Pinpoint the cell where the given text exists, returning its (X, Y) midpoint coordinate. 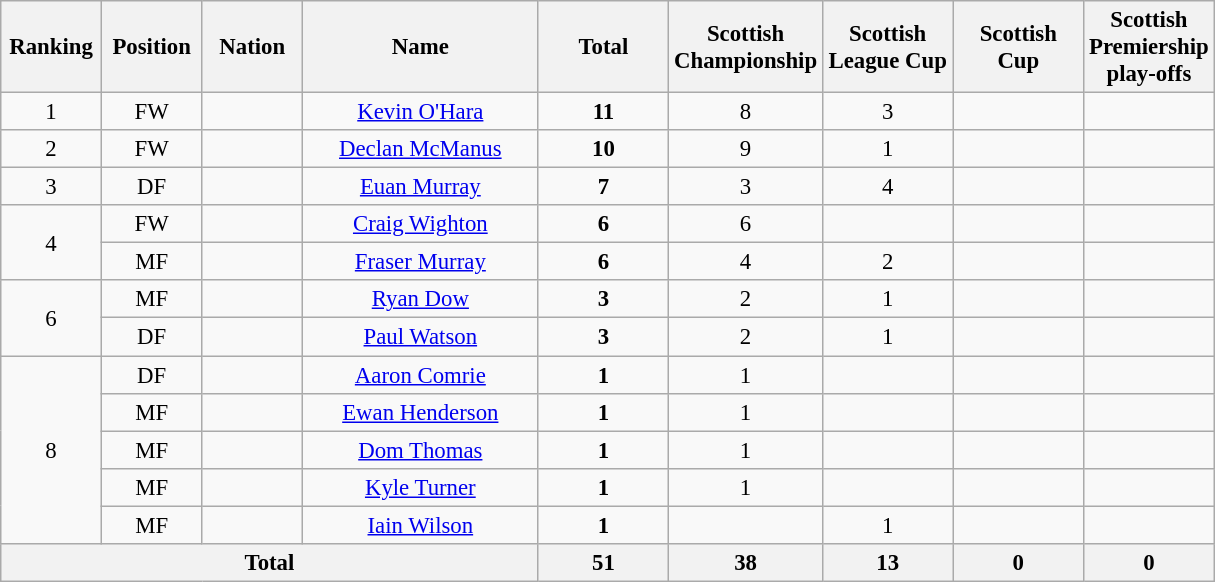
Ewan Henderson (421, 412)
7 (604, 187)
Declan McManus (421, 149)
Position (152, 47)
Nation (252, 47)
Fraser Murray (421, 262)
Dom Thomas (421, 450)
Kyle Turner (421, 487)
Paul Watson (421, 337)
Scottish League Cup (888, 47)
Craig Wighton (421, 224)
51 (604, 563)
Aaron Comrie (421, 375)
Scottish Premiership play-offs (1150, 47)
Iain Wilson (421, 525)
Scottish Championship (746, 47)
Kevin O'Hara (421, 112)
13 (888, 563)
Ryan Dow (421, 299)
9 (746, 149)
Name (421, 47)
10 (604, 149)
Euan Murray (421, 187)
Scottish Cup (1018, 47)
Ranking (52, 47)
11 (604, 112)
38 (746, 563)
